Output the (x, y) coordinate of the center of the cell containing the given text.  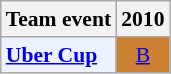
B (142, 55)
Team event (58, 19)
2010 (142, 19)
Uber Cup (58, 55)
